Determine the (X, Y) coordinate at the center of the cell enclosing the given text.  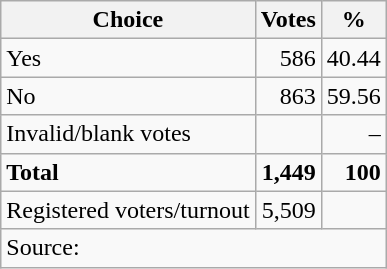
59.56 (354, 96)
– (354, 134)
Invalid/blank votes (128, 134)
100 (354, 172)
1,449 (288, 172)
586 (288, 58)
Total (128, 172)
% (354, 20)
Votes (288, 20)
Registered voters/turnout (128, 210)
No (128, 96)
40.44 (354, 58)
5,509 (288, 210)
Yes (128, 58)
Choice (128, 20)
Source: (194, 248)
863 (288, 96)
